Scan for the cell matching the given text and deliver its (x, y) coordinate at center. 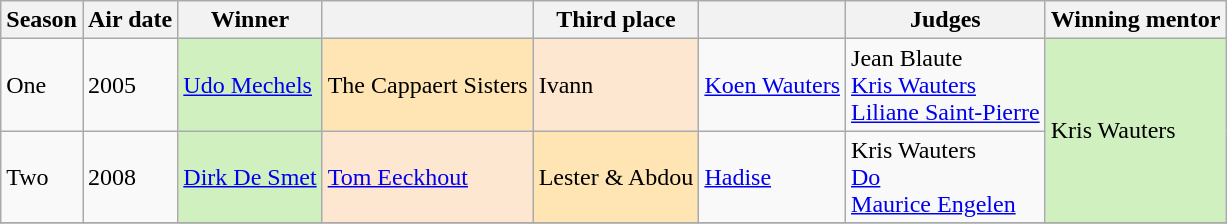
Kris Wauters (1136, 131)
One (42, 85)
Ivann (616, 85)
Koen Wauters (772, 85)
Lester & Abdou (616, 177)
2008 (130, 177)
Winning mentor (1136, 20)
Hadise (772, 177)
Tom Eeckhout (428, 177)
2005 (130, 85)
Judges (946, 20)
Kris Wauters DoMaurice Engelen (946, 177)
Season (42, 20)
Winner (250, 20)
Two (42, 177)
Jean Blaute Kris Wauters Liliane Saint-Pierre (946, 85)
Dirk De Smet (250, 177)
The Cappaert Sisters (428, 85)
Third place (616, 20)
Udo Mechels (250, 85)
Air date (130, 20)
